Capture the cell that displays the provided text and extract its [X, Y] central coordinate. 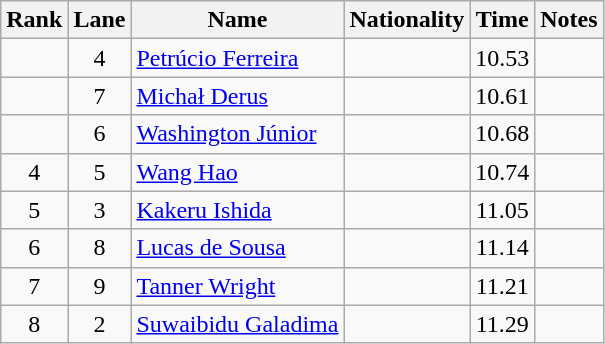
Name [238, 20]
Time [502, 20]
11.29 [502, 324]
Wang Hao [238, 172]
Washington Júnior [238, 134]
11.14 [502, 248]
Petrúcio Ferreira [238, 58]
11.05 [502, 210]
9 [100, 286]
Tanner Wright [238, 286]
10.68 [502, 134]
Rank [34, 20]
Notes [569, 20]
2 [100, 324]
3 [100, 210]
10.74 [502, 172]
Lane [100, 20]
11.21 [502, 286]
Suwaibidu Galadima [238, 324]
10.53 [502, 58]
Kakeru Ishida [238, 210]
10.61 [502, 96]
Michał Derus [238, 96]
Nationality [407, 20]
Lucas de Sousa [238, 248]
